Extract the (X, Y) coordinate from the center of the cell holding the provided text.  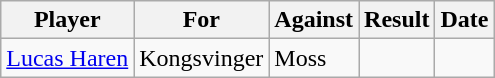
Lucas Haren (68, 58)
Date (464, 20)
Player (68, 20)
Result (397, 20)
For (202, 20)
Kongsvinger (202, 58)
Moss (314, 58)
Against (314, 20)
